Pinpoint the cell where the given text exists, returning its (x, y) midpoint coordinate. 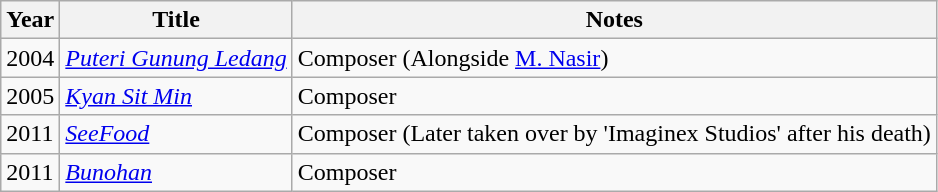
Year (30, 20)
Puteri Gunung Ledang (176, 58)
Kyan Sit Min (176, 96)
Notes (614, 20)
Bunohan (176, 172)
SeeFood (176, 134)
Composer (Alongside M. Nasir) (614, 58)
2004 (30, 58)
2005 (30, 96)
Composer (Later taken over by 'Imaginex Studios' after his death) (614, 134)
Title (176, 20)
